Return the (x, y) coordinate for the center point of the cell that contains the specified text.  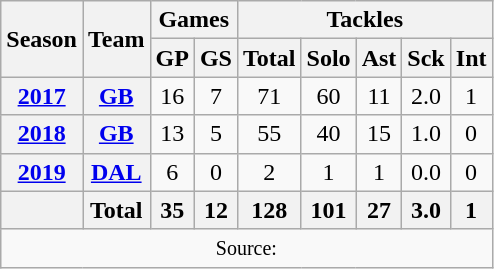
15 (379, 134)
Solo (328, 58)
Team (116, 39)
Games (194, 20)
2.0 (426, 96)
1.0 (426, 134)
71 (269, 96)
2018 (42, 134)
60 (328, 96)
GS (216, 58)
5 (216, 134)
Int (471, 58)
2019 (42, 172)
128 (269, 210)
2017 (42, 96)
2 (269, 172)
Tackles (364, 20)
Season (42, 39)
Sck (426, 58)
7 (216, 96)
40 (328, 134)
16 (172, 96)
GP (172, 58)
DAL (116, 172)
35 (172, 210)
11 (379, 96)
101 (328, 210)
55 (269, 134)
27 (379, 210)
Source: (246, 248)
0.0 (426, 172)
Ast (379, 58)
13 (172, 134)
3.0 (426, 210)
12 (216, 210)
6 (172, 172)
